Search for the cell housing the specified text and yield its [X, Y] center coordinate. 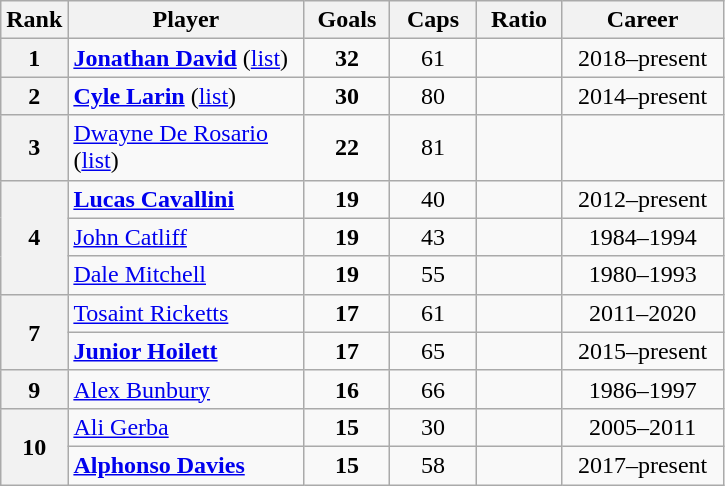
2005–2011 [642, 427]
Junior Hoilett [186, 351]
Ratio [519, 20]
Rank [34, 20]
40 [433, 199]
32 [347, 58]
4 [34, 237]
10 [34, 446]
2014–present [642, 96]
1 [34, 58]
2011–2020 [642, 313]
Tosaint Ricketts [186, 313]
Caps [433, 20]
2 [34, 96]
Player [186, 20]
16 [347, 389]
Alphonso Davies [186, 465]
81 [433, 148]
2012–present [642, 199]
Career [642, 20]
Dwayne De Rosario (list) [186, 148]
1984–1994 [642, 237]
John Catliff [186, 237]
65 [433, 351]
Lucas Cavallini [186, 199]
Dale Mitchell [186, 275]
Goals [347, 20]
58 [433, 465]
Jonathan David (list) [186, 58]
9 [34, 389]
Alex Bunbury [186, 389]
Cyle Larin (list) [186, 96]
3 [34, 148]
22 [347, 148]
2017–present [642, 465]
Ali Gerba [186, 427]
43 [433, 237]
1980–1993 [642, 275]
2018–present [642, 58]
80 [433, 96]
55 [433, 275]
2015–present [642, 351]
1986–1997 [642, 389]
66 [433, 389]
7 [34, 332]
